Capture the cell that displays the provided text and extract its (x, y) central coordinate. 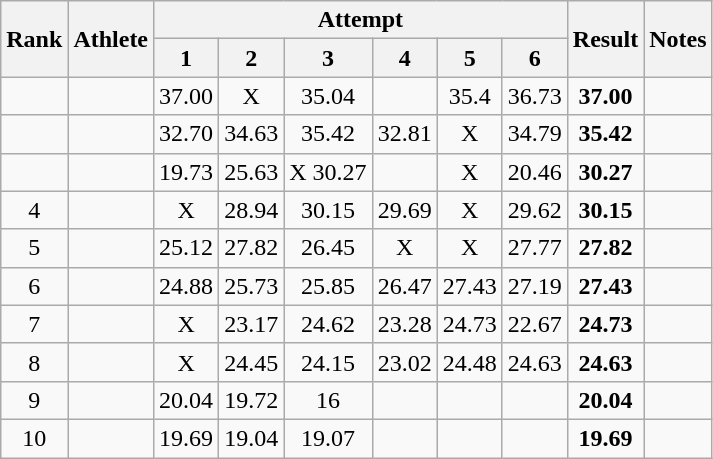
32.81 (404, 134)
30.27 (605, 172)
23.17 (252, 324)
29.69 (404, 210)
19.72 (252, 400)
24.48 (470, 362)
19.73 (186, 172)
2 (252, 58)
19.04 (252, 438)
9 (34, 400)
24.15 (328, 362)
Attempt (361, 20)
23.02 (404, 362)
16 (328, 400)
36.73 (534, 96)
X 30.27 (328, 172)
25.73 (252, 286)
24.88 (186, 286)
28.94 (252, 210)
29.62 (534, 210)
8 (34, 362)
25.85 (328, 286)
27.19 (534, 286)
7 (34, 324)
22.67 (534, 324)
35.4 (470, 96)
27.77 (534, 248)
20.46 (534, 172)
25.63 (252, 172)
26.45 (328, 248)
1 (186, 58)
10 (34, 438)
Result (605, 39)
Athlete (111, 39)
25.12 (186, 248)
24.62 (328, 324)
19.07 (328, 438)
3 (328, 58)
23.28 (404, 324)
32.70 (186, 134)
24.45 (252, 362)
Notes (678, 39)
Rank (34, 39)
34.79 (534, 134)
26.47 (404, 286)
35.04 (328, 96)
34.63 (252, 134)
